Determine the (x, y) coordinate at the center of the cell enclosing the given text.  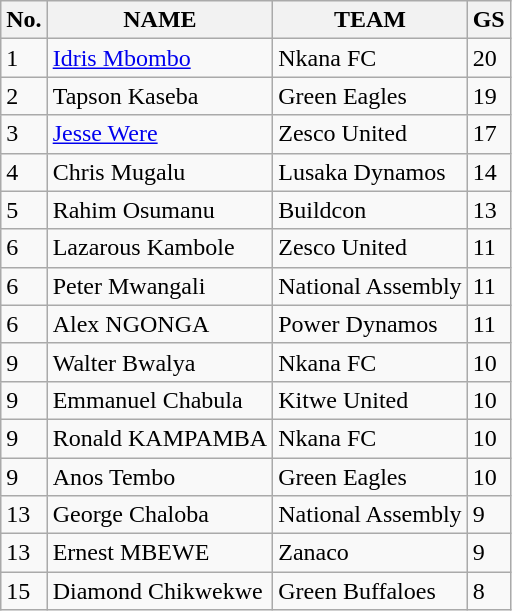
Idris Mbombo (160, 58)
Ernest MBEWE (160, 553)
Tapson Kaseba (160, 96)
No. (24, 20)
5 (24, 210)
1 (24, 58)
3 (24, 134)
Buildcon (370, 210)
Zanaco (370, 553)
Lazarous Kambole (160, 248)
Jesse Were (160, 134)
Chris Mugalu (160, 172)
Power Dynamos (370, 324)
2 (24, 96)
20 (488, 58)
Ronald KAMPAMBA (160, 438)
NAME (160, 20)
17 (488, 134)
Lusaka Dynamos (370, 172)
Walter Bwalya (160, 362)
15 (24, 591)
Kitwe United (370, 400)
Anos Tembo (160, 477)
GS (488, 20)
Rahim Osumanu (160, 210)
19 (488, 96)
4 (24, 172)
TEAM (370, 20)
George Chaloba (160, 515)
Emmanuel Chabula (160, 400)
Peter Mwangali (160, 286)
Green Buffaloes (370, 591)
14 (488, 172)
Alex NGONGA (160, 324)
Diamond Chikwekwe (160, 591)
8 (488, 591)
